Detect which cell encompasses the target text, then output its (X, Y) center coordinate. 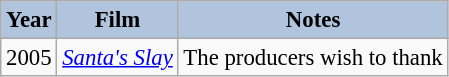
2005 (29, 58)
Santa's Slay (118, 58)
The producers wish to thank (313, 58)
Film (118, 20)
Year (29, 20)
Notes (313, 20)
